Return [x, y] of the center of cell containing provided text 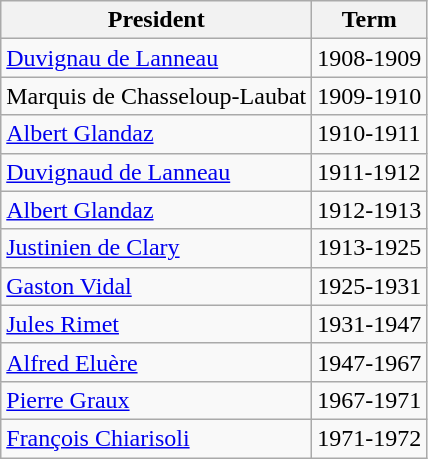
1913-1925 [370, 248]
1971-1972 [370, 438]
1925-1931 [370, 286]
1967-1971 [370, 400]
1909-1910 [370, 96]
1947-1967 [370, 362]
Gaston Vidal [156, 286]
Marquis de Chasseloup-Laubat [156, 96]
1912-1913 [370, 210]
Pierre Graux [156, 400]
President [156, 20]
1910-1911 [370, 134]
1908-1909 [370, 58]
François Chiarisoli [156, 438]
1911-1912 [370, 172]
Term [370, 20]
Duvignaud de Lanneau [156, 172]
Jules Rimet [156, 324]
Duvignau de Lanneau [156, 58]
Alfred Eluère [156, 362]
1931-1947 [370, 324]
Justinien de Clary [156, 248]
